Output the [X, Y] coordinate of the center of the cell containing the given text.  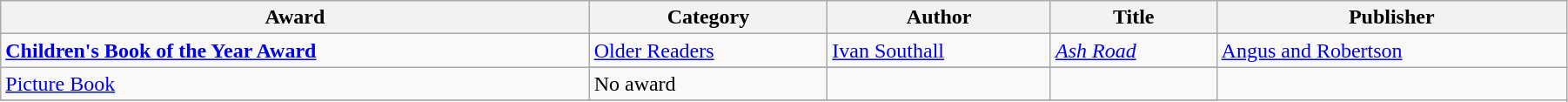
No award [708, 84]
Ivan Southall [940, 51]
Publisher [1391, 17]
Award [295, 17]
Picture Book [295, 84]
Children's Book of the Year Award [295, 51]
Title [1133, 17]
Angus and Robertson [1391, 51]
Ash Road [1133, 51]
Category [708, 17]
Author [940, 17]
Older Readers [708, 51]
